Locate the cell with the specified text and output its (X, Y) center coordinate. 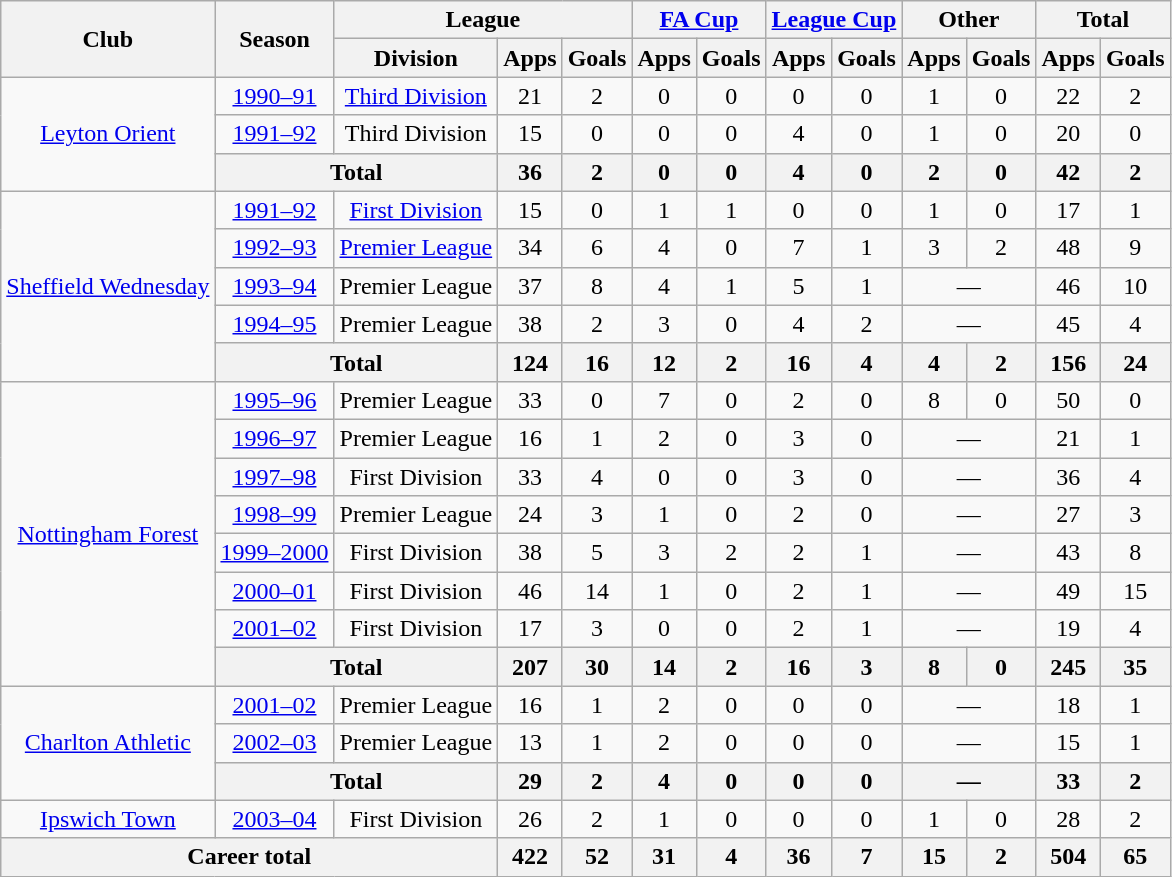
Ipswich Town (108, 819)
29 (530, 781)
12 (664, 362)
65 (1135, 857)
Sheffield Wednesday (108, 286)
30 (597, 667)
League (483, 20)
156 (1068, 362)
FA Cup (699, 20)
Charlton Athletic (108, 743)
18 (1068, 705)
31 (664, 857)
1994–95 (274, 324)
245 (1068, 667)
124 (530, 362)
19 (1068, 629)
52 (597, 857)
35 (1135, 667)
1995–96 (274, 400)
2002–03 (274, 743)
10 (1135, 286)
45 (1068, 324)
37 (530, 286)
League Cup (834, 20)
34 (530, 248)
1997–98 (274, 477)
504 (1068, 857)
422 (530, 857)
1993–94 (274, 286)
Division (416, 58)
Career total (250, 857)
1992–93 (274, 248)
Leyton Orient (108, 134)
6 (597, 248)
22 (1068, 96)
Other (969, 20)
28 (1068, 819)
Club (108, 39)
48 (1068, 248)
20 (1068, 134)
26 (530, 819)
1996–97 (274, 438)
2000–01 (274, 591)
13 (530, 743)
42 (1068, 172)
Nottingham Forest (108, 533)
207 (530, 667)
2003–04 (274, 819)
50 (1068, 400)
27 (1068, 515)
49 (1068, 591)
9 (1135, 248)
Season (274, 39)
1998–99 (274, 515)
1999–2000 (274, 553)
43 (1068, 553)
1990–91 (274, 96)
